Return the [X, Y] coordinate for the center point of the cell that contains the specified text.  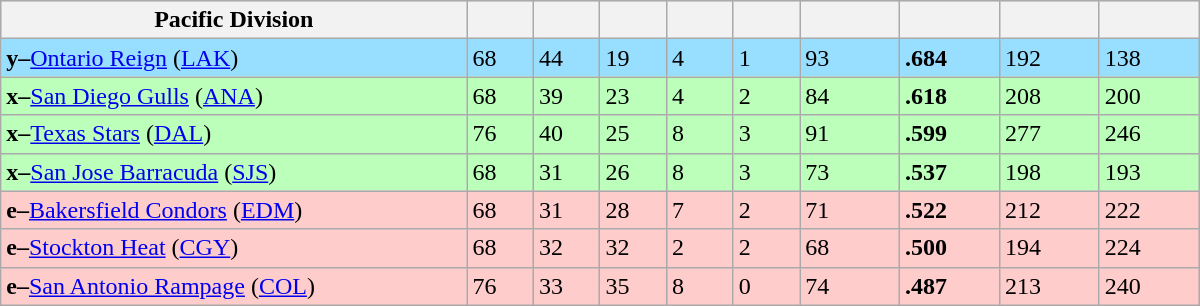
40 [566, 134]
0 [766, 286]
222 [1149, 210]
Pacific Division [234, 20]
84 [850, 96]
39 [566, 96]
19 [634, 58]
200 [1149, 96]
e–Stockton Heat (CGY) [234, 248]
.599 [950, 134]
93 [850, 58]
.522 [950, 210]
y–Ontario Reign (LAK) [234, 58]
28 [634, 210]
71 [850, 210]
.487 [950, 286]
e–Bakersfield Condors (EDM) [234, 210]
91 [850, 134]
x–San Diego Gulls (ANA) [234, 96]
213 [1049, 286]
e–San Antonio Rampage (COL) [234, 286]
74 [850, 286]
198 [1049, 172]
23 [634, 96]
7 [700, 210]
.500 [950, 248]
44 [566, 58]
240 [1149, 286]
.537 [950, 172]
193 [1149, 172]
194 [1049, 248]
192 [1049, 58]
x–Texas Stars (DAL) [234, 134]
x–San Jose Barracuda (SJS) [234, 172]
208 [1049, 96]
.618 [950, 96]
246 [1149, 134]
.684 [950, 58]
138 [1149, 58]
224 [1149, 248]
277 [1049, 134]
25 [634, 134]
35 [634, 286]
26 [634, 172]
1 [766, 58]
33 [566, 286]
212 [1049, 210]
73 [850, 172]
